Detect which cell encompasses the target text, then output its [X, Y] center coordinate. 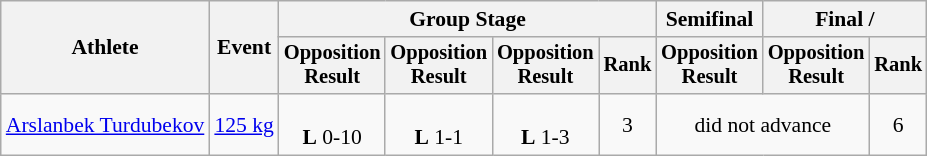
L 1-1 [438, 124]
Final / [845, 19]
Athlete [106, 48]
L 0-10 [332, 124]
125 kg [244, 124]
Event [244, 48]
3 [628, 124]
Semifinal [710, 19]
Group Stage [468, 19]
did not advance [762, 124]
6 [898, 124]
L 1-3 [546, 124]
Arslanbek Turdubekov [106, 124]
